Detect which cell encompasses the target text, then output its [x, y] center coordinate. 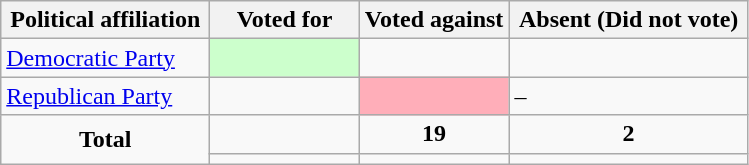
Voted for [285, 20]
Republican Party [106, 96]
19 [434, 134]
2 [629, 134]
Democratic Party [106, 58]
Voted against [434, 20]
Absent (Did not vote) [629, 20]
– [629, 96]
Political affiliation [106, 20]
Total [106, 140]
